Locate the cell with the specified text and output its [X, Y] center coordinate. 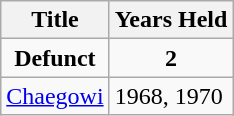
Chaegowi [55, 96]
2 [171, 58]
Title [55, 20]
1968, 1970 [171, 96]
Years Held [171, 20]
Defunct [55, 58]
